Scan for the cell matching the given text and deliver its [X, Y] coordinate at center. 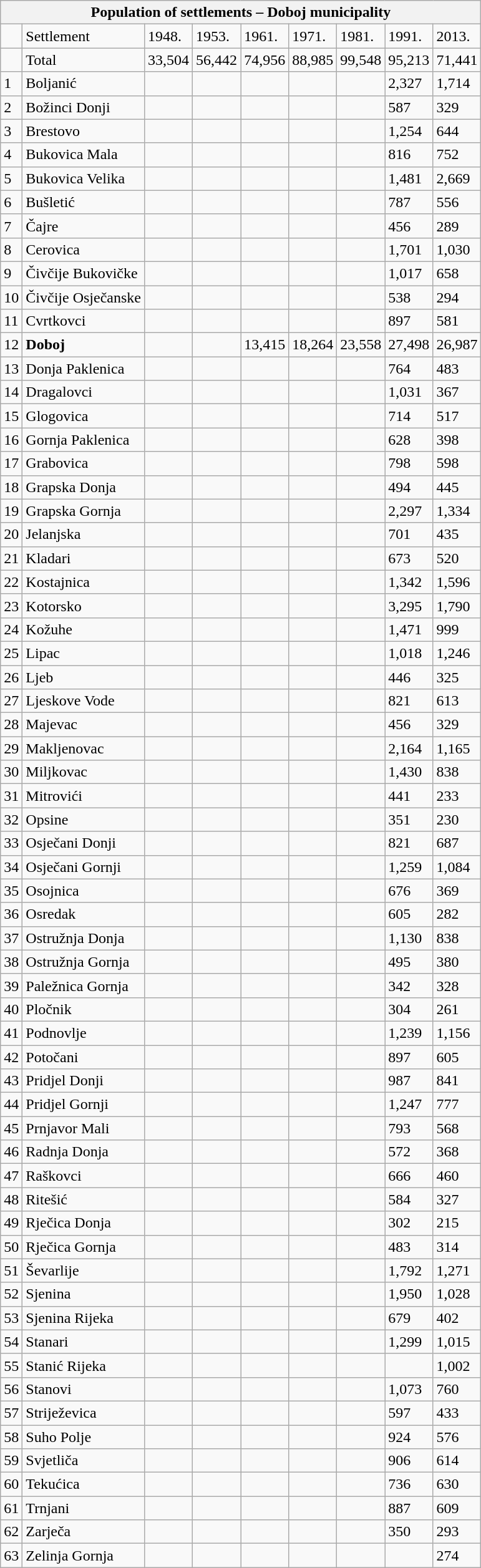
609 [457, 1508]
74,956 [265, 60]
37 [11, 938]
1,334 [457, 511]
Mitrovići [84, 796]
58 [11, 1436]
628 [409, 440]
Kotorsko [84, 606]
Ostružnja Donja [84, 938]
26,987 [457, 345]
Rječica Gornja [84, 1247]
1,792 [409, 1270]
1,030 [457, 249]
1953. [217, 36]
50 [11, 1247]
7 [11, 226]
325 [457, 677]
Boljanić [84, 84]
Svjetliča [84, 1461]
752 [457, 155]
9 [11, 273]
3,295 [409, 606]
5 [11, 178]
233 [457, 796]
1,299 [409, 1342]
Osojnica [84, 891]
658 [457, 273]
Donja Paklenica [84, 369]
54 [11, 1342]
24 [11, 629]
215 [457, 1223]
369 [457, 891]
367 [457, 392]
1,130 [409, 938]
Potočani [84, 1057]
687 [457, 843]
38 [11, 962]
45 [11, 1128]
10 [11, 298]
Settlement [84, 36]
Brestovo [84, 131]
Suho Polje [84, 1436]
Zarječa [84, 1532]
Miljkovac [84, 772]
1,017 [409, 273]
Opsine [84, 820]
46 [11, 1152]
33,504 [168, 60]
11 [11, 321]
787 [409, 202]
Trnjani [84, 1508]
1981. [361, 36]
49 [11, 1223]
261 [457, 1009]
1,471 [409, 629]
441 [409, 796]
587 [409, 107]
Čivčije Bukovičke [84, 273]
517 [457, 416]
1,018 [409, 653]
95,213 [409, 60]
Paležnica Gornja [84, 985]
Raškovci [84, 1176]
Zelinja Gornja [84, 1556]
52 [11, 1294]
34 [11, 867]
2,297 [409, 511]
1,714 [457, 84]
274 [457, 1556]
1,156 [457, 1033]
327 [457, 1199]
Bukovica Mala [84, 155]
576 [457, 1436]
33 [11, 843]
1,596 [457, 582]
Grapska Donja [84, 487]
1,701 [409, 249]
27 [11, 701]
294 [457, 298]
520 [457, 558]
56,442 [217, 60]
31 [11, 796]
2 [11, 107]
Sjenina Rijeka [84, 1318]
584 [409, 1199]
924 [409, 1436]
40 [11, 1009]
398 [457, 440]
572 [409, 1152]
23,558 [361, 345]
676 [409, 891]
Doboj [84, 345]
15 [11, 416]
19 [11, 511]
Glogovica [84, 416]
2,669 [457, 178]
Ševarlije [84, 1270]
28 [11, 725]
25 [11, 653]
1,246 [457, 653]
56 [11, 1389]
41 [11, 1033]
793 [409, 1128]
Prnjavor Mali [84, 1128]
1991. [409, 36]
538 [409, 298]
57 [11, 1413]
44 [11, 1105]
293 [457, 1532]
6 [11, 202]
39 [11, 985]
61 [11, 1508]
Rječica Donja [84, 1223]
289 [457, 226]
644 [457, 131]
1,481 [409, 178]
22 [11, 582]
Grapska Gornja [84, 511]
99,548 [361, 60]
Sjenina [84, 1294]
1,002 [457, 1365]
1,271 [457, 1270]
679 [409, 1318]
Jelanjska [84, 535]
Čivčije Osječanske [84, 298]
987 [409, 1081]
88,985 [313, 60]
35 [11, 891]
27,498 [409, 345]
Stanari [84, 1342]
Grabovica [84, 463]
736 [409, 1484]
613 [457, 701]
2,164 [409, 748]
581 [457, 321]
1,342 [409, 582]
43 [11, 1081]
435 [457, 535]
Tekućica [84, 1484]
777 [457, 1105]
Ritešić [84, 1199]
673 [409, 558]
21 [11, 558]
1,165 [457, 748]
8 [11, 249]
Makljenovac [84, 748]
328 [457, 985]
350 [409, 1532]
887 [409, 1508]
53 [11, 1318]
445 [457, 487]
55 [11, 1365]
1,790 [457, 606]
Bukovica Velika [84, 178]
13 [11, 369]
764 [409, 369]
Osječani Donji [84, 843]
Podnovlje [84, 1033]
342 [409, 985]
47 [11, 1176]
Stanovi [84, 1389]
17 [11, 463]
1,247 [409, 1105]
30 [11, 772]
1,084 [457, 867]
282 [457, 914]
460 [457, 1176]
14 [11, 392]
Pridjel Donji [84, 1081]
1,031 [409, 392]
Cvrtkovci [84, 321]
Osječani Gornji [84, 867]
26 [11, 677]
23 [11, 606]
Kostajnica [84, 582]
816 [409, 155]
51 [11, 1270]
1948. [168, 36]
Ljeskove Vode [84, 701]
Total [84, 60]
666 [409, 1176]
314 [457, 1247]
494 [409, 487]
Gornja Paklenica [84, 440]
304 [409, 1009]
368 [457, 1152]
Cerovica [84, 249]
18,264 [313, 345]
1971. [313, 36]
1,950 [409, 1294]
556 [457, 202]
630 [457, 1484]
999 [457, 629]
380 [457, 962]
433 [457, 1413]
714 [409, 416]
62 [11, 1532]
Majevac [84, 725]
446 [409, 677]
302 [409, 1223]
Bušletić [84, 202]
597 [409, 1413]
568 [457, 1128]
Kladari [84, 558]
798 [409, 463]
402 [457, 1318]
32 [11, 820]
Čajre [84, 226]
Lipac [84, 653]
71,441 [457, 60]
60 [11, 1484]
48 [11, 1199]
701 [409, 535]
20 [11, 535]
614 [457, 1461]
1,259 [409, 867]
Dragalovci [84, 392]
Kožuhe [84, 629]
29 [11, 748]
230 [457, 820]
351 [409, 820]
16 [11, 440]
59 [11, 1461]
Pridjel Gornji [84, 1105]
63 [11, 1556]
598 [457, 463]
Population of settlements – Doboj municipality [241, 12]
Stanić Rijeka [84, 1365]
1,028 [457, 1294]
Ostružnja Gornja [84, 962]
2,327 [409, 84]
42 [11, 1057]
36 [11, 914]
2013. [457, 36]
Pločnik [84, 1009]
12 [11, 345]
1,239 [409, 1033]
4 [11, 155]
1,015 [457, 1342]
3 [11, 131]
Radnja Donja [84, 1152]
Božinci Donji [84, 107]
Osredak [84, 914]
841 [457, 1081]
Ljeb [84, 677]
1,254 [409, 131]
906 [409, 1461]
495 [409, 962]
1,430 [409, 772]
760 [457, 1389]
1 [11, 84]
1,073 [409, 1389]
13,415 [265, 345]
Striježevica [84, 1413]
18 [11, 487]
1961. [265, 36]
